For the text-containing cell, return its midpoint in (X, Y) coordinate format. 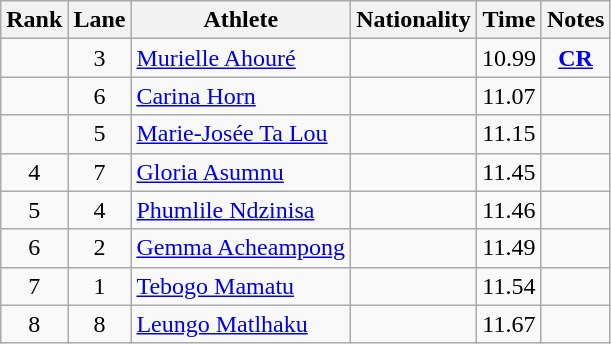
Time (508, 20)
Carina Horn (241, 96)
2 (100, 248)
1 (100, 286)
Leungo Matlhaku (241, 324)
11.46 (508, 210)
Gemma Acheampong (241, 248)
3 (100, 58)
11.07 (508, 96)
11.15 (508, 134)
Nationality (414, 20)
11.45 (508, 172)
Notes (575, 20)
Lane (100, 20)
CR (575, 58)
10.99 (508, 58)
Athlete (241, 20)
11.54 (508, 286)
Phumlile Ndzinisa (241, 210)
Rank (34, 20)
Gloria Asumnu (241, 172)
11.67 (508, 324)
Marie-Josée Ta Lou (241, 134)
Murielle Ahouré (241, 58)
Tebogo Mamatu (241, 286)
11.49 (508, 248)
